Pinpoint the cell where the given text exists, returning its [X, Y] midpoint coordinate. 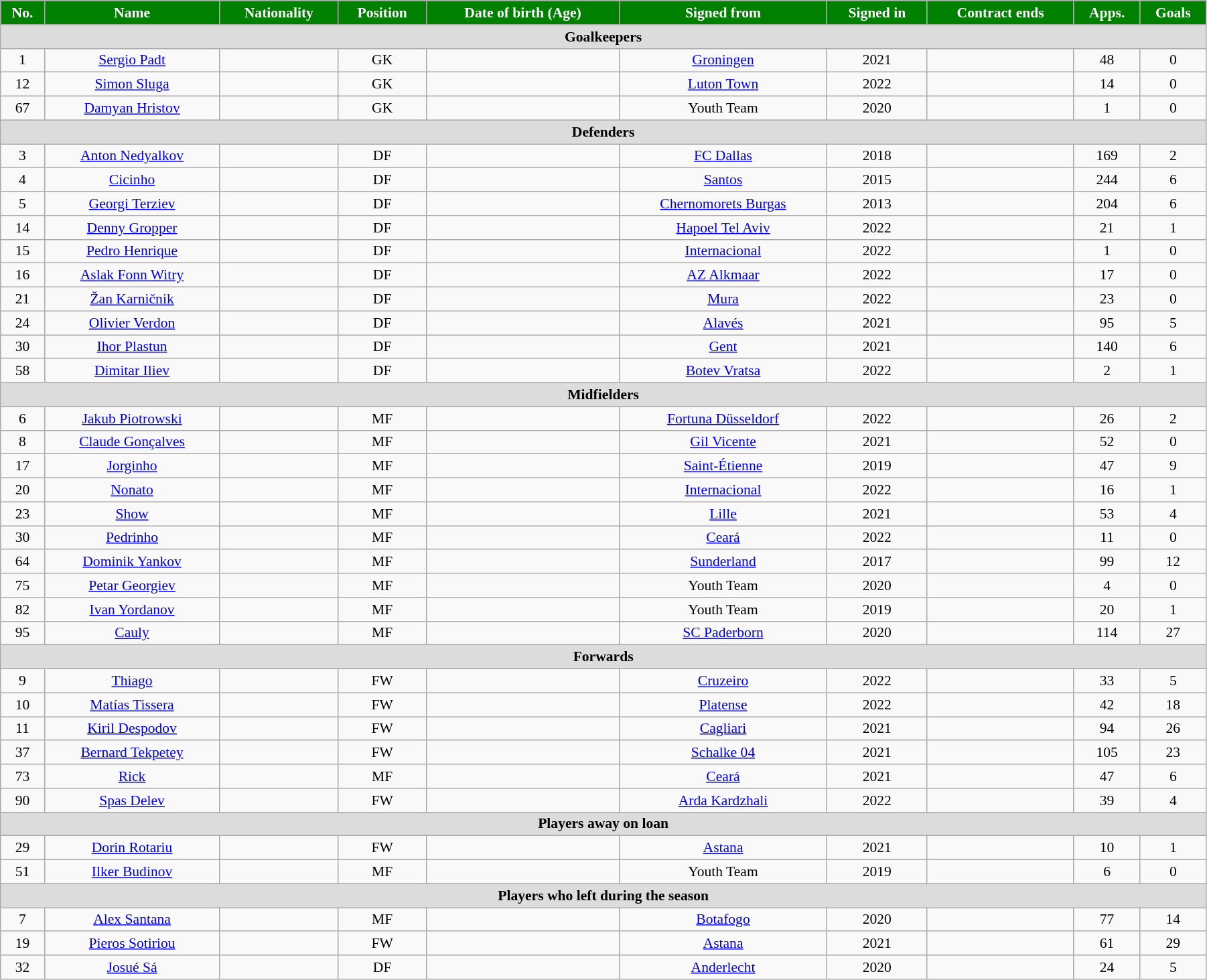
Pieros Sotiriou [132, 944]
51 [23, 872]
75 [23, 585]
Dorin Rotariu [132, 848]
Ilker Budinov [132, 872]
Schalke 04 [723, 753]
Chernomorets Burgas [723, 204]
2013 [877, 204]
Sunderland [723, 562]
Saint-Étienne [723, 466]
Aslak Fonn Witry [132, 275]
Kiril Despodov [132, 729]
61 [1107, 944]
94 [1107, 729]
140 [1107, 347]
Alex Santana [132, 920]
Jakub Piotrowski [132, 419]
Dominik Yankov [132, 562]
Signed in [877, 13]
Anderlecht [723, 967]
27 [1173, 633]
58 [23, 371]
Hapoel Tel Aviv [723, 228]
Fortuna Düsseldorf [723, 419]
Žan Karničnik [132, 299]
Goals [1173, 13]
Anton Nedyalkov [132, 156]
Midfielders [603, 395]
SC Paderborn [723, 633]
Dimitar Iliev [132, 371]
Damyan Hristov [132, 109]
Petar Georgiev [132, 585]
AZ Alkmaar [723, 275]
Players who left during the season [603, 896]
37 [23, 753]
2018 [877, 156]
Sergio Padt [132, 60]
2015 [877, 180]
Cauly [132, 633]
33 [1107, 681]
7 [23, 920]
Lille [723, 514]
15 [23, 251]
Thiago [132, 681]
39 [1107, 800]
Defenders [603, 132]
Luton Town [723, 84]
Pedrinho [132, 538]
48 [1107, 60]
No. [23, 13]
Spas Delev [132, 800]
114 [1107, 633]
Josué Sá [132, 967]
Rick [132, 776]
Bernard Tekpetey [132, 753]
19 [23, 944]
Position [382, 13]
Alavés [723, 323]
Cicinho [132, 180]
Jorginho [132, 466]
Botev Vratsa [723, 371]
Gil Vicente [723, 442]
8 [23, 442]
Forwards [603, 657]
Groningen [723, 60]
Nonato [132, 490]
105 [1107, 753]
Claude Gonçalves [132, 442]
Ivan Yordanov [132, 610]
3 [23, 156]
Platense [723, 705]
Santos [723, 180]
Contract ends [1001, 13]
Ihor Plastun [132, 347]
77 [1107, 920]
204 [1107, 204]
Arda Kardzhali [723, 800]
Botafogo [723, 920]
18 [1173, 705]
64 [23, 562]
32 [23, 967]
Apps. [1107, 13]
Mura [723, 299]
Gent [723, 347]
FC Dallas [723, 156]
73 [23, 776]
99 [1107, 562]
244 [1107, 180]
Cagliari [723, 729]
Show [132, 514]
Pedro Henrique [132, 251]
Cruzeiro [723, 681]
67 [23, 109]
Players away on loan [603, 824]
53 [1107, 514]
Simon Sluga [132, 84]
Georgi Terziev [132, 204]
Date of birth (Age) [523, 13]
90 [23, 800]
Denny Gropper [132, 228]
Goalkeepers [603, 37]
2017 [877, 562]
169 [1107, 156]
Name [132, 13]
82 [23, 610]
52 [1107, 442]
Signed from [723, 13]
Nationality [279, 13]
42 [1107, 705]
Olivier Verdon [132, 323]
Matías Tissera [132, 705]
